Return the (X, Y) coordinate for the center point of the cell that contains the specified text.  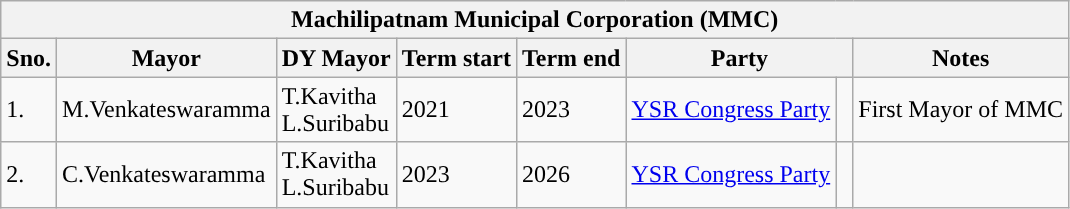
2. (29, 174)
Sno. (29, 58)
Mayor (167, 58)
First Mayor of MMC (961, 110)
C.Venkateswaramma (167, 174)
2021 (456, 110)
Notes (961, 58)
Party (740, 58)
Term end (571, 58)
Machilipatnam Municipal Corporation (MMC) (535, 20)
2026 (571, 174)
M.Venkateswaramma (167, 110)
DY Mayor (336, 58)
Term start (456, 58)
1. (29, 110)
